Detect which cell encompasses the target text, then output its (x, y) center coordinate. 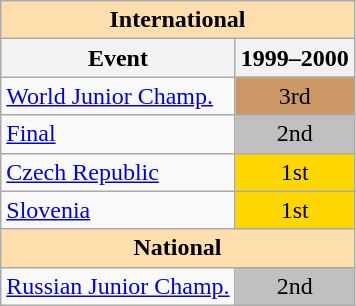
3rd (294, 96)
Slovenia (118, 210)
World Junior Champ. (118, 96)
Final (118, 134)
Russian Junior Champ. (118, 286)
International (178, 20)
National (178, 248)
Event (118, 58)
1999–2000 (294, 58)
Czech Republic (118, 172)
